Output the (x, y) coordinate of the center of the cell containing the given text.  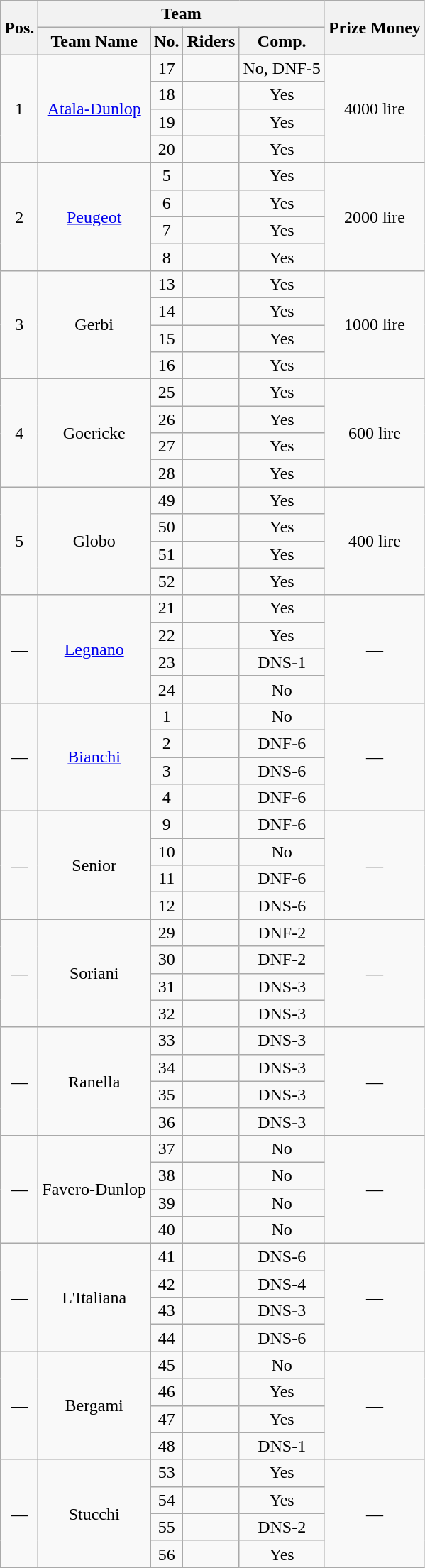
32 (167, 1014)
8 (167, 257)
28 (167, 473)
DNS-2 (282, 1527)
DNS-4 (282, 1284)
39 (167, 1203)
Pos. (20, 28)
53 (167, 1473)
12 (167, 906)
6 (167, 203)
16 (167, 366)
Favero-Dunlop (94, 1189)
17 (167, 68)
Soriani (94, 973)
31 (167, 987)
43 (167, 1311)
34 (167, 1068)
40 (167, 1230)
49 (167, 500)
50 (167, 527)
Atala-Dunlop (94, 109)
Comp. (282, 41)
46 (167, 1392)
21 (167, 608)
1000 lire (375, 324)
37 (167, 1148)
38 (167, 1175)
29 (167, 933)
Bianchi (94, 757)
45 (167, 1365)
No, DNF-5 (282, 68)
Riders (211, 41)
11 (167, 879)
18 (167, 95)
Bergami (94, 1405)
Goericke (94, 433)
Team (182, 14)
Stucchi (94, 1513)
9 (167, 825)
Team Name (94, 41)
10 (167, 852)
400 lire (375, 541)
Peugeot (94, 216)
2000 lire (375, 216)
Senior (94, 865)
52 (167, 581)
600 lire (375, 433)
Ranella (94, 1081)
7 (167, 230)
47 (167, 1419)
51 (167, 554)
14 (167, 311)
No. (167, 41)
30 (167, 960)
25 (167, 393)
44 (167, 1338)
56 (167, 1554)
Globo (94, 541)
19 (167, 122)
L'Italiana (94, 1298)
Gerbi (94, 324)
33 (167, 1041)
48 (167, 1446)
13 (167, 284)
36 (167, 1122)
27 (167, 446)
Legnano (94, 649)
Prize Money (375, 28)
4000 lire (375, 109)
42 (167, 1284)
41 (167, 1257)
15 (167, 339)
54 (167, 1500)
20 (167, 149)
26 (167, 420)
22 (167, 635)
55 (167, 1527)
23 (167, 662)
35 (167, 1095)
24 (167, 689)
